Find where the given text appears and provide that cell's center as (X, Y) coordinate. 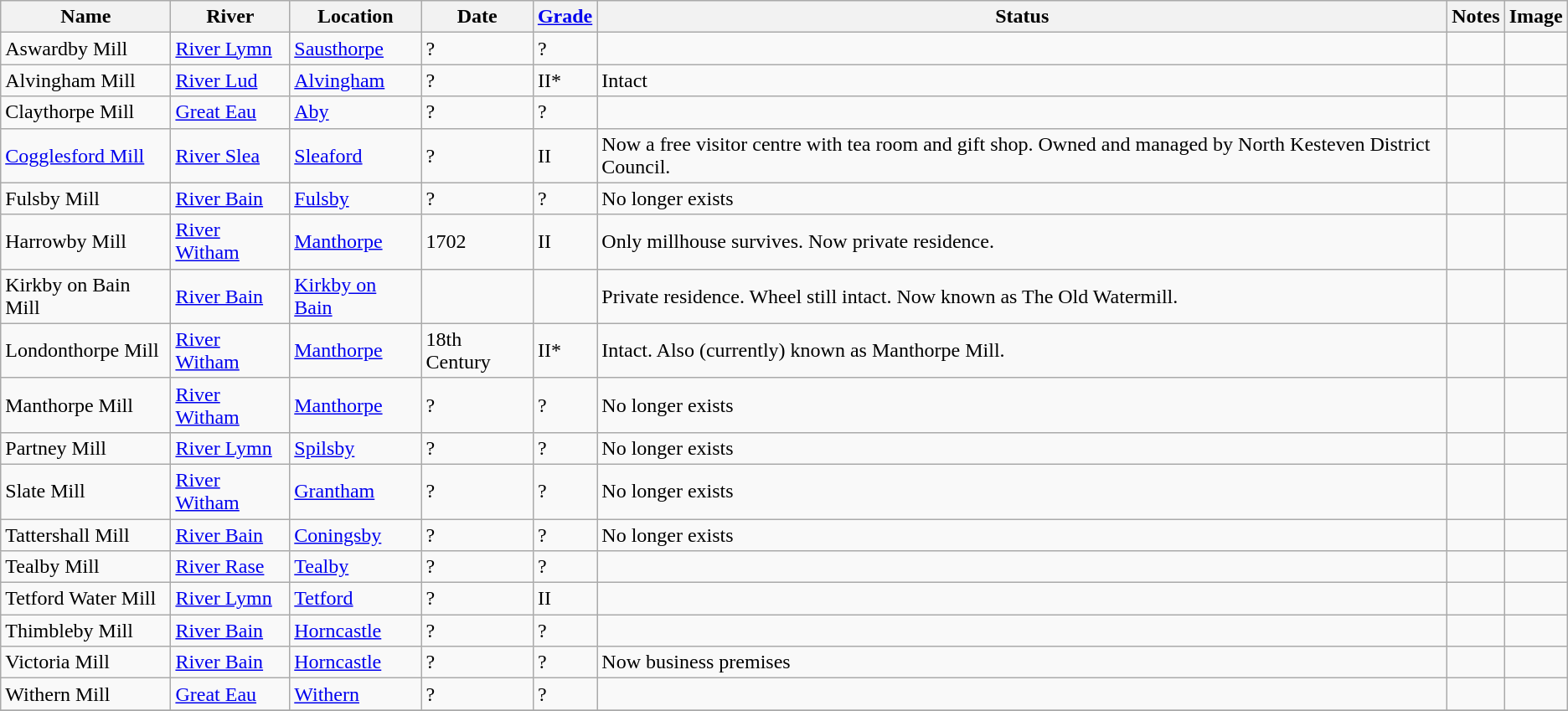
River Lud (230, 80)
Location (355, 17)
River (230, 17)
Aswardby Mill (85, 49)
Spilsby (355, 448)
Partney Mill (85, 448)
Private residence. Wheel still intact. Now known as The Old Watermill. (1022, 296)
Image (1536, 17)
Manthorpe Mill (85, 405)
Only millhouse survives. Now private residence. (1022, 241)
Sleaford (355, 156)
Intact (1022, 80)
River Rase (230, 567)
Harrowby Mill (85, 241)
Kirkby on Bain Mill (85, 296)
Fulsby Mill (85, 198)
Alvingham (355, 80)
Tealby (355, 567)
Grantham (355, 491)
Tealby Mill (85, 567)
Thimbleby Mill (85, 631)
Victoria Mill (85, 662)
Name (85, 17)
Alvingham Mill (85, 80)
Tetford Water Mill (85, 599)
Coningsby (355, 535)
Kirkby on Bain (355, 296)
Claythorpe Mill (85, 112)
Withern (355, 694)
Intact. Also (currently) known as Manthorpe Mill. (1022, 350)
Tattershall Mill (85, 535)
River Slea (230, 156)
Status (1022, 17)
Sausthorpe (355, 49)
Tetford (355, 599)
Date (477, 17)
Grade (565, 17)
Now business premises (1022, 662)
Cogglesford Mill (85, 156)
Slate Mill (85, 491)
Londonthorpe Mill (85, 350)
1702 (477, 241)
Aby (355, 112)
Withern Mill (85, 694)
Now a free visitor centre with tea room and gift shop. Owned and managed by North Kesteven District Council. (1022, 156)
Notes (1476, 17)
18th Century (477, 350)
Fulsby (355, 198)
